Determine the (X, Y) coordinate at the center of the cell enclosing the given text.  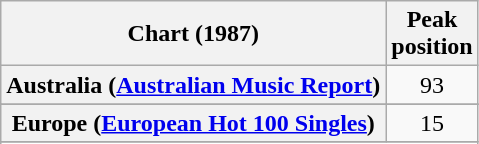
Australia (Australian Music Report) (194, 85)
Chart (1987) (194, 34)
15 (432, 123)
93 (432, 85)
Europe (European Hot 100 Singles) (194, 123)
Peakposition (432, 34)
